Find where the given text appears and provide that cell's center as (x, y) coordinate. 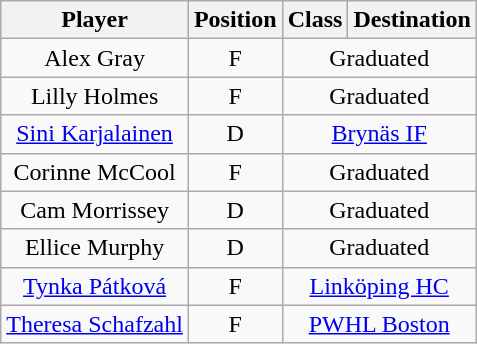
Brynäs IF (379, 134)
Corinne McCool (95, 172)
Position (235, 20)
Sini Karjalainen (95, 134)
Linköping HC (379, 286)
Cam Morrissey (95, 210)
Class (315, 20)
Ellice Murphy (95, 248)
Player (95, 20)
Theresa Schafzahl (95, 324)
Alex Gray (95, 58)
Tynka Pátková (95, 286)
Lilly Holmes (95, 96)
PWHL Boston (379, 324)
Destination (412, 20)
